Return [x, y] of the center of cell containing provided text 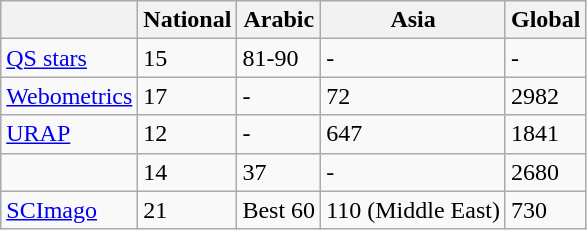
1841 [545, 134]
Arabic [279, 20]
URAP [70, 134]
15 [188, 58]
2982 [545, 96]
Webometrics [70, 96]
Global [545, 20]
Best 60 [279, 210]
2680 [545, 172]
110 (Middle East) [414, 210]
17 [188, 96]
72 [414, 96]
SCImago [70, 210]
647 [414, 134]
National [188, 20]
14 [188, 172]
Asia [414, 20]
21 [188, 210]
730 [545, 210]
QS stars [70, 58]
37 [279, 172]
81-90 [279, 58]
12 [188, 134]
